Extract the (x, y) coordinate from the center of the cell holding the provided text.  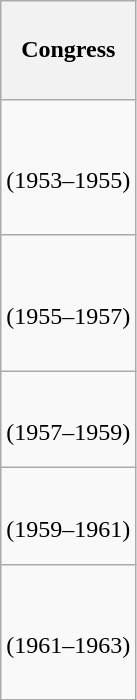
Congress (68, 50)
(1953–1955) (68, 166)
(1957–1959) (68, 419)
(1959–1961) (68, 516)
(1955–1957) (68, 302)
(1961–1963) (68, 632)
